Capture the cell that displays the provided text and extract its [x, y] central coordinate. 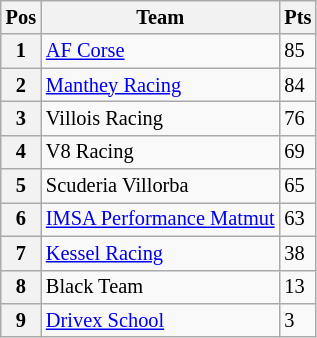
Drivex School [160, 320]
1 [21, 51]
69 [298, 152]
7 [21, 253]
Manthey Racing [160, 85]
9 [21, 320]
5 [21, 186]
Villois Racing [160, 118]
13 [298, 287]
63 [298, 219]
2 [21, 85]
V8 Racing [160, 152]
IMSA Performance Matmut [160, 219]
6 [21, 219]
4 [21, 152]
Team [160, 17]
Scuderia Villorba [160, 186]
84 [298, 85]
8 [21, 287]
Black Team [160, 287]
Pts [298, 17]
76 [298, 118]
Pos [21, 17]
38 [298, 253]
AF Corse [160, 51]
85 [298, 51]
65 [298, 186]
Kessel Racing [160, 253]
